Return the [x, y] coordinate for the center point of the cell that contains the specified text.  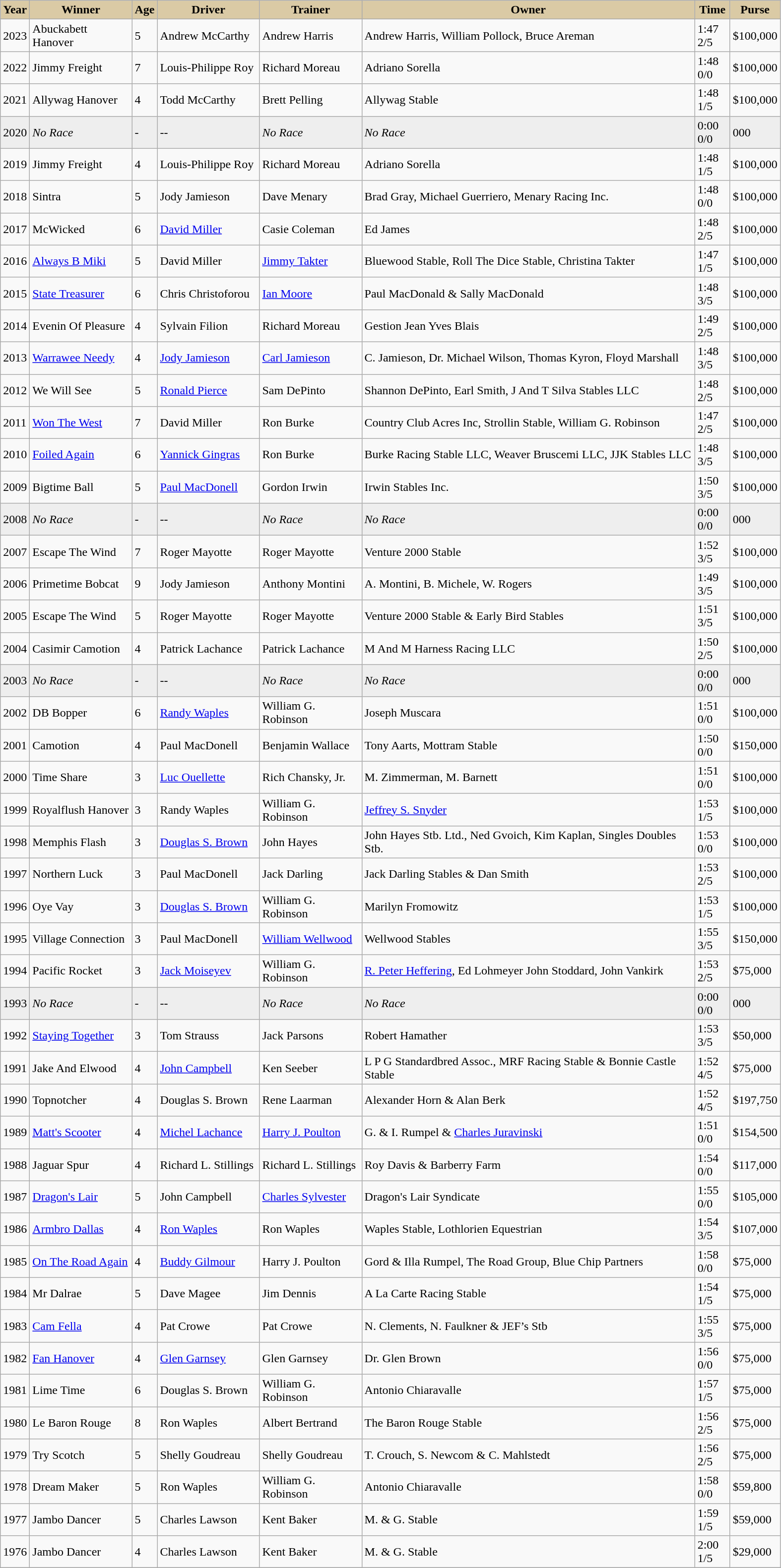
2007 [15, 551]
Armbro Dallas [81, 1229]
Charles Sylvester [311, 1197]
Winner [81, 10]
1:50 3/5 [713, 487]
Fan Hanover [81, 1358]
1990 [15, 1100]
A La Carte Racing Stable [528, 1293]
2012 [15, 390]
Gestion Jean Yves Blais [528, 325]
Owner [528, 10]
On The Road Again [81, 1262]
2:00 1/5 [713, 1552]
1:51 3/5 [713, 616]
1987 [15, 1197]
1989 [15, 1133]
1:53 3/5 [713, 1035]
2018 [15, 196]
Jack Parsons [311, 1035]
Luc Ouellette [208, 778]
1977 [15, 1519]
2023 [15, 36]
Chris Christoforou [208, 294]
1998 [15, 842]
2020 [15, 132]
Brett Pelling [311, 100]
Purse [755, 10]
Le Baron Rouge [81, 1422]
Jack Moiseyev [208, 971]
Topnotcher [81, 1100]
2004 [15, 649]
Andrew Harris [311, 36]
Memphis Flash [81, 842]
State Treasurer [81, 294]
Andrew McCarthy [208, 36]
Andrew Harris, William Pollock, Bruce Areman [528, 36]
2010 [15, 455]
Allywag Hanover [81, 100]
1:49 2/5 [713, 325]
Anthony Montini [311, 584]
2003 [15, 680]
1:50 2/5 [713, 649]
William Wellwood [311, 939]
Try Scotch [81, 1455]
C. Jamieson, Dr. Michael Wilson, Thomas Kyron, Floyd Marshall [528, 358]
Brad Gray, Michael Guerriero, Menary Racing Inc. [528, 196]
1988 [15, 1164]
Royalflush Hanover [81, 809]
Rene Laarman [311, 1100]
Trainer [311, 10]
Evenin Of Pleasure [81, 325]
Jack Darling [311, 874]
2015 [15, 294]
2019 [15, 165]
1985 [15, 1262]
2021 [15, 100]
$105,000 [755, 1197]
Matt's Scooter [81, 1133]
Time Share [81, 778]
Primetime Bobcat [81, 584]
2002 [15, 713]
Michel Lachance [208, 1133]
2009 [15, 487]
Bluewood Stable, Roll The Dice Stable, Christina Takter [528, 261]
Dragon's Lair [81, 1197]
2001 [15, 745]
M And M Harness Racing LLC [528, 649]
1976 [15, 1552]
Cam Fella [81, 1326]
1:50 0/0 [713, 745]
Venture 2000 Stable [528, 551]
Jake And Elwood [81, 1068]
Country Club Acres Inc, Strollin Stable, William G. Robinson [528, 422]
Casie Coleman [311, 229]
2014 [15, 325]
1:56 0/0 [713, 1358]
Dream Maker [81, 1488]
1:54 1/5 [713, 1293]
DB Bopper [81, 713]
2016 [15, 261]
2006 [15, 584]
1:49 3/5 [713, 584]
Buddy Gilmour [208, 1262]
1:54 0/0 [713, 1164]
Dragon's Lair Syndicate [528, 1197]
9 [145, 584]
Abuckabett Hanover [81, 36]
N. Clements, N. Faulkner & JEF’s Stb [528, 1326]
1:52 3/5 [713, 551]
Foiled Again [81, 455]
Jim Dennis [311, 1293]
Sylvain Filion [208, 325]
The Baron Rouge Stable [528, 1422]
Sam DePinto [311, 390]
1983 [15, 1326]
Marilyn Fromowitz [528, 906]
2017 [15, 229]
1:54 3/5 [713, 1229]
Ian Moore [311, 294]
1999 [15, 809]
1994 [15, 971]
R. Peter Heffering, Ed Lohmeyer John Stoddard, John Vankirk [528, 971]
1:59 1/5 [713, 1519]
Dave Menary [311, 196]
Yannick Gingras [208, 455]
2005 [15, 616]
1980 [15, 1422]
Burke Racing Stable LLC, Weaver Bruscemi LLC, JJK Stables LLC [528, 455]
Todd McCarthy [208, 100]
Age [145, 10]
McWicked [81, 229]
1992 [15, 1035]
Year [15, 10]
Alexander Horn & Alan Berk [528, 1100]
$154,500 [755, 1133]
1979 [15, 1455]
Dr. Glen Brown [528, 1358]
Robert Hamather [528, 1035]
Pacific Rocket [81, 971]
2011 [15, 422]
T. Crouch, S. Newcom & C. Mahlstedt [528, 1455]
1982 [15, 1358]
Camotion [81, 745]
Bigtime Ball [81, 487]
1:55 0/0 [713, 1197]
John Hayes Stb. Ltd., Ned Gvoich, Kim Kaplan, Singles Doubles Stb. [528, 842]
Casimir Camotion [81, 649]
Venture 2000 Stable & Early Bird Stables [528, 616]
John Hayes [311, 842]
Jeffrey S. Snyder [528, 809]
1995 [15, 939]
8 [145, 1422]
1:47 1/5 [713, 261]
Joseph Muscara [528, 713]
1984 [15, 1293]
1:57 1/5 [713, 1390]
Village Connection [81, 939]
Staying Together [81, 1035]
Wellwood Stables [528, 939]
A. Montini, B. Michele, W. Rogers [528, 584]
Shannon DePinto, Earl Smith, J And T Silva Stables LLC [528, 390]
Northern Luck [81, 874]
1993 [15, 1004]
1996 [15, 906]
1981 [15, 1390]
2013 [15, 358]
$197,750 [755, 1100]
Albert Bertrand [311, 1422]
1:53 0/0 [713, 842]
Dave Magee [208, 1293]
2008 [15, 520]
Warrawee Needy [81, 358]
G. & I. Rumpel & Charles Juravinski [528, 1133]
Gord & Illa Rumpel, The Road Group, Blue Chip Partners [528, 1262]
$117,000 [755, 1164]
Roy Davis & Barberry Farm [528, 1164]
1991 [15, 1068]
Ed James [528, 229]
Irwin Stables Inc. [528, 487]
2000 [15, 778]
2022 [15, 67]
Always B Miki [81, 261]
Lime Time [81, 1390]
Time [713, 10]
1997 [15, 874]
Oye Vay [81, 906]
Jaguar Spur [81, 1164]
Benjamin Wallace [311, 745]
Ronald Pierce [208, 390]
Tom Strauss [208, 1035]
Ken Seeber [311, 1068]
Jack Darling Stables & Dan Smith [528, 874]
We Will See [81, 390]
$59,800 [755, 1488]
Jimmy Takter [311, 261]
Rich Chansky, Jr. [311, 778]
Gordon Irwin [311, 487]
$50,000 [755, 1035]
1978 [15, 1488]
Paul MacDonald & Sally MacDonald [528, 294]
$29,000 [755, 1552]
Won The West [81, 422]
Carl Jamieson [311, 358]
Waples Stable, Lothlorien Equestrian [528, 1229]
Driver [208, 10]
Sintra [81, 196]
Allywag Stable [528, 100]
M. Zimmerman, M. Barnett [528, 778]
Tony Aarts, Mottram Stable [528, 745]
Mr Dalrae [81, 1293]
L P G Standardbred Assoc., MRF Racing Stable & Bonnie Castle Stable [528, 1068]
$59,000 [755, 1519]
1986 [15, 1229]
$107,000 [755, 1229]
